Identify which cell holds the provided text, then report its (X, Y) central coordinate. 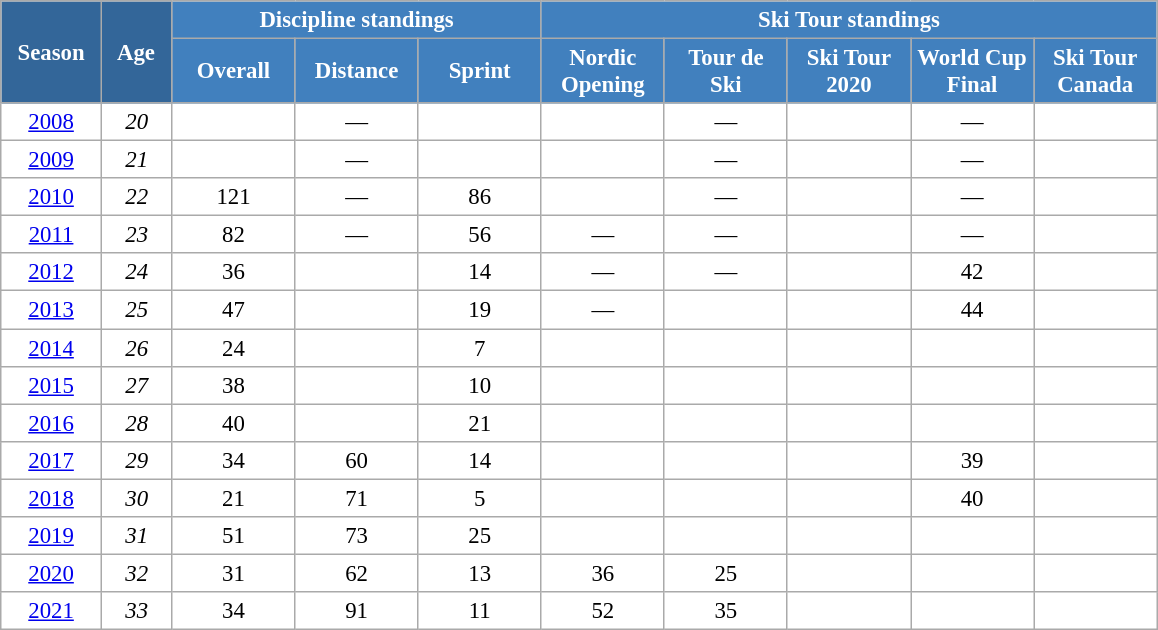
2017 (52, 460)
2011 (52, 235)
22 (136, 197)
2014 (52, 348)
26 (136, 348)
52 (602, 611)
2016 (52, 423)
27 (136, 385)
NordicOpening (602, 72)
Ski Tour standings (848, 20)
2009 (52, 160)
35 (726, 611)
32 (136, 573)
2018 (52, 498)
Ski TourCanada (1096, 72)
29 (136, 460)
28 (136, 423)
60 (356, 460)
121 (234, 197)
7 (480, 348)
Distance (356, 72)
Tour deSki (726, 72)
23 (136, 235)
World CupFinal (972, 72)
62 (356, 573)
47 (234, 310)
2008 (52, 122)
71 (356, 498)
86 (480, 197)
2013 (52, 310)
20 (136, 122)
Season (52, 52)
30 (136, 498)
10 (480, 385)
13 (480, 573)
51 (234, 536)
2019 (52, 536)
5 (480, 498)
2015 (52, 385)
2021 (52, 611)
Ski Tour2020 (848, 72)
Discipline standings (356, 20)
2020 (52, 573)
82 (234, 235)
73 (356, 536)
Sprint (480, 72)
Age (136, 52)
42 (972, 273)
19 (480, 310)
38 (234, 385)
Overall (234, 72)
56 (480, 235)
39 (972, 460)
2010 (52, 197)
91 (356, 611)
44 (972, 310)
33 (136, 611)
11 (480, 611)
2012 (52, 273)
